Extract the [x, y] coordinate from the center of the cell holding the provided text.  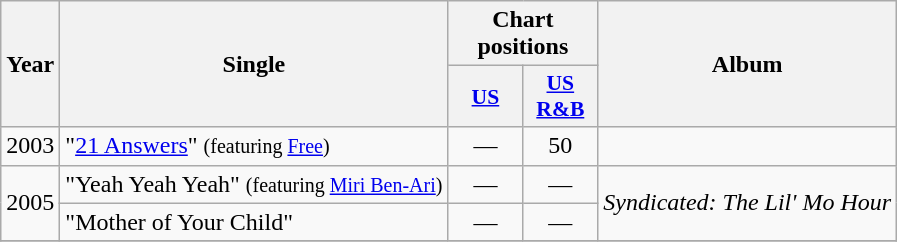
Syndicated: The Lil' Mo Hour [748, 203]
US [486, 96]
Chart positions [523, 34]
Year [30, 64]
US R&B [560, 96]
"Yeah Yeah Yeah" (featuring Miri Ben-Ari) [254, 184]
"21 Answers" (featuring Free) [254, 146]
2005 [30, 203]
2003 [30, 146]
Album [748, 64]
"Mother of Your Child" [254, 222]
Single [254, 64]
50 [560, 146]
